Extract the (X, Y) coordinate from the center of the cell holding the provided text.  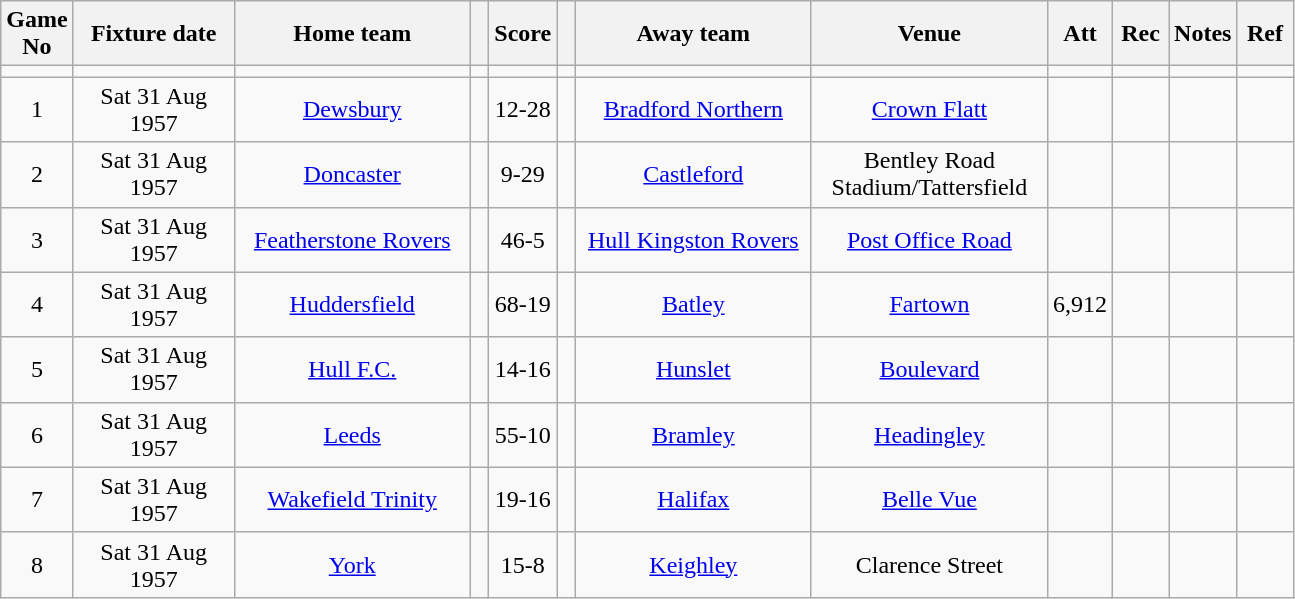
5 (37, 370)
Bradford Northern (693, 110)
Belle Vue (929, 500)
Notes (1203, 34)
14-16 (523, 370)
Halifax (693, 500)
3 (37, 240)
19-16 (523, 500)
York (352, 564)
Featherstone Rovers (352, 240)
Clarence Street (929, 564)
Hunslet (693, 370)
Headingley (929, 434)
55-10 (523, 434)
4 (37, 304)
Huddersfield (352, 304)
68-19 (523, 304)
Post Office Road (929, 240)
46-5 (523, 240)
6 (37, 434)
Bentley Road Stadium/Tattersfield (929, 174)
Home team (352, 34)
Batley (693, 304)
Fixture date (154, 34)
9-29 (523, 174)
Hull Kingston Rovers (693, 240)
2 (37, 174)
Keighley (693, 564)
Att (1080, 34)
6,912 (1080, 304)
Castleford (693, 174)
Hull F.C. (352, 370)
Score (523, 34)
15-8 (523, 564)
Fartown (929, 304)
Game No (37, 34)
Venue (929, 34)
Bramley (693, 434)
Ref (1265, 34)
Crown Flatt (929, 110)
12-28 (523, 110)
Wakefield Trinity (352, 500)
8 (37, 564)
7 (37, 500)
1 (37, 110)
Rec (1141, 34)
Dewsbury (352, 110)
Leeds (352, 434)
Away team (693, 34)
Boulevard (929, 370)
Doncaster (352, 174)
